Search for the cell housing the specified text and yield its (X, Y) center coordinate. 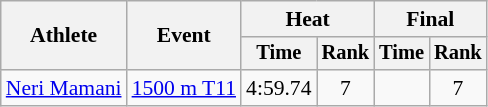
Event (184, 36)
4:59.74 (278, 88)
Athlete (64, 36)
Neri Mamani (64, 88)
Final (430, 19)
1500 m T11 (184, 88)
Heat (308, 19)
